Provide the (X, Y) coordinate of the cell's center where the given text is located.  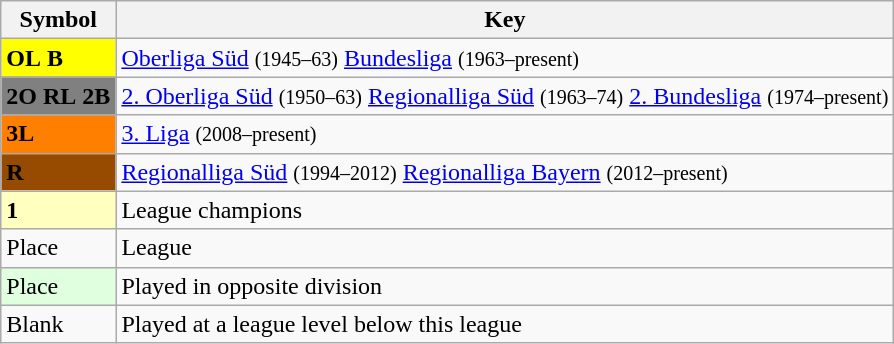
OL B (58, 58)
Key (505, 20)
Played in opposite division (505, 286)
2. Oberliga Süd (1950–63) Regionalliga Süd (1963–74) 2. Bundesliga (1974–present) (505, 96)
Played at a league level below this league (505, 324)
3L (58, 134)
Regionalliga Süd (1994–2012) Regionalliga Bayern (2012–present) (505, 172)
2O RL 2B (58, 96)
1 (58, 210)
Symbol (58, 20)
Oberliga Süd (1945–63) Bundesliga (1963–present) (505, 58)
Blank (58, 324)
R (58, 172)
League champions (505, 210)
League (505, 248)
3. Liga (2008–present) (505, 134)
